Detect which cell encompasses the target text, then output its (x, y) center coordinate. 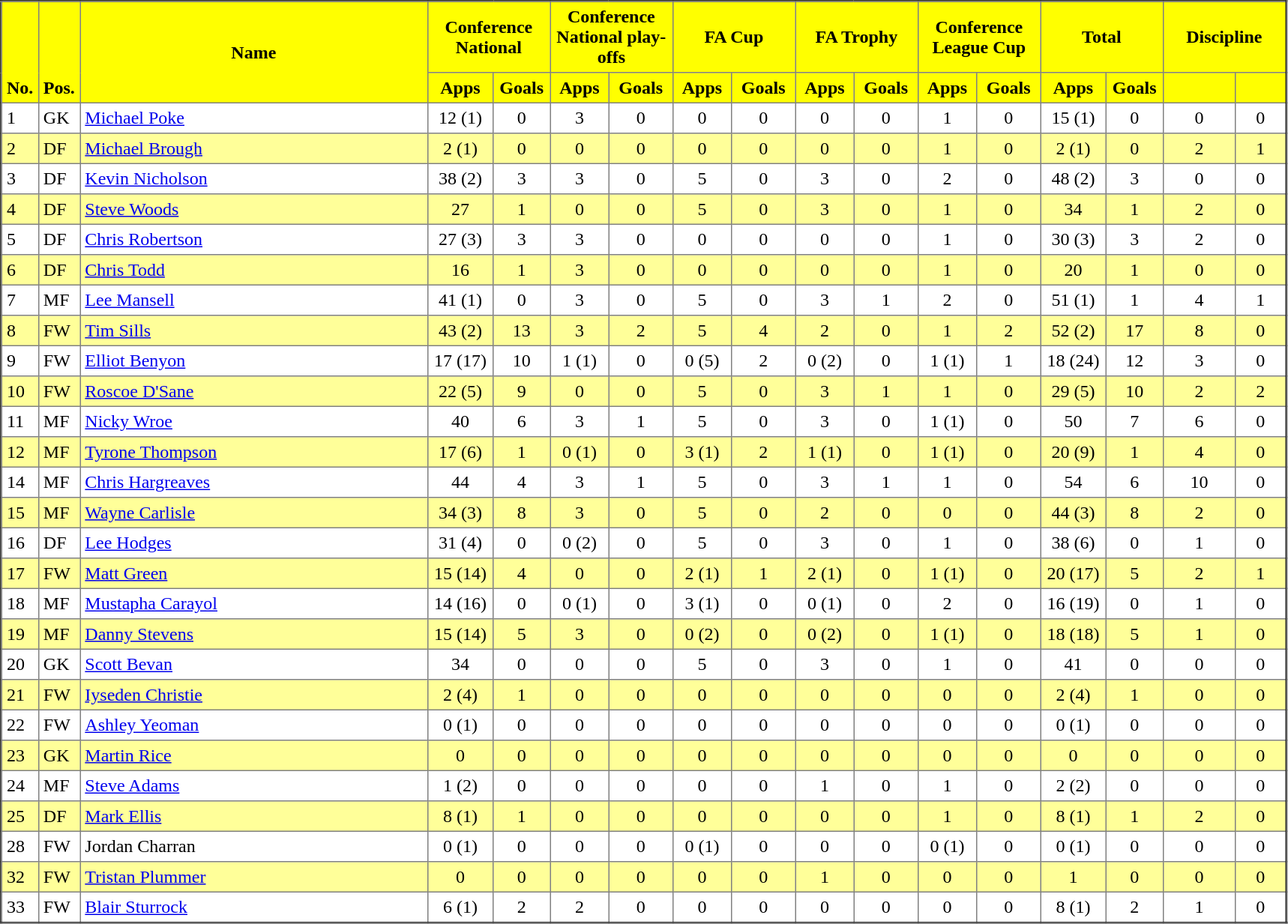
22 (5) (460, 391)
Name (254, 52)
1 (2) (460, 785)
Chris Todd (254, 270)
Kevin Nicholson (254, 178)
54 (1074, 482)
17 (6) (460, 452)
6 (1) (460, 907)
Michael Poke (254, 118)
Lee Hodges (254, 543)
44 (3) (1074, 513)
Conference National (489, 37)
Lee Mansell (254, 300)
Steve Woods (254, 209)
11 (20, 421)
Chris Robertson (254, 239)
Elliot Benyon (254, 360)
41 (1074, 664)
Steve Adams (254, 785)
Total (1102, 37)
Matt Green (254, 573)
Scott Bevan (254, 664)
14 (20, 482)
38 (6) (1074, 543)
Mustapha Carayol (254, 603)
29 (5) (1074, 391)
17 (17) (460, 360)
22 (20, 725)
52 (2) (1074, 330)
Tyrone Thompson (254, 452)
2 (2) (1074, 785)
Ashley Yeoman (254, 725)
33 (20, 907)
Michael Brough (254, 148)
18 (20, 603)
Discipline (1224, 37)
FA Trophy (857, 37)
No. (20, 52)
Tristan Plummer (254, 877)
18 (24) (1074, 360)
Jordan Charran (254, 846)
Conference National play-offs (612, 37)
12 (1) (460, 118)
Tim Sills (254, 330)
Pos. (59, 52)
44 (460, 482)
34 (3) (460, 513)
25 (20, 816)
41 (1) (460, 300)
0 (5) (702, 360)
Mark Ellis (254, 816)
28 (20, 846)
Martin Rice (254, 755)
30 (3) (1074, 239)
43 (2) (460, 330)
Roscoe D'Sane (254, 391)
32 (20, 877)
Nicky Wroe (254, 421)
Iyseden Christie (254, 695)
38 (2) (460, 178)
19 (20, 634)
51 (1) (1074, 300)
Conference League Cup (979, 37)
Danny Stevens (254, 634)
23 (20, 755)
Blair Sturrock (254, 907)
18 (18) (1074, 634)
48 (2) (1074, 178)
15 (20, 513)
27 (460, 209)
27 (3) (460, 239)
21 (20, 695)
20 (9) (1074, 452)
15 (1) (1074, 118)
13 (522, 330)
40 (460, 421)
Chris Hargreaves (254, 482)
FA Cup (734, 37)
16 (19) (1074, 603)
50 (1074, 421)
24 (20, 785)
Wayne Carlisle (254, 513)
20 (17) (1074, 573)
31 (4) (460, 543)
14 (16) (460, 603)
